Locate the cell with the specified text and output its [x, y] center coordinate. 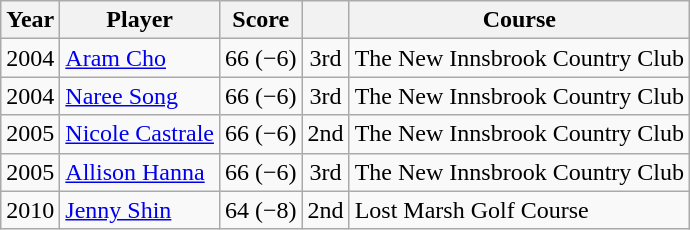
Allison Hanna [140, 172]
2010 [30, 210]
Jenny Shin [140, 210]
Course [519, 20]
Naree Song [140, 96]
Lost Marsh Golf Course [519, 210]
Year [30, 20]
Nicole Castrale [140, 134]
Aram Cho [140, 58]
Player [140, 20]
64 (−8) [260, 210]
Score [260, 20]
